Capture the cell that displays the provided text and extract its [x, y] central coordinate. 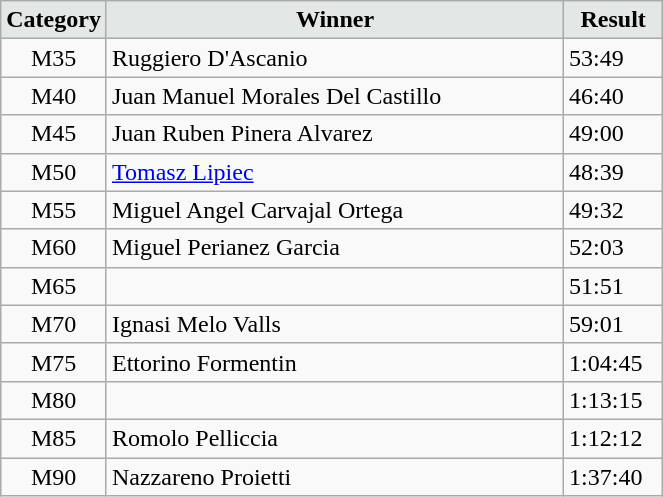
M55 [54, 210]
Tomasz Lipiec [334, 172]
52:03 [614, 248]
M40 [54, 96]
Category [54, 20]
M45 [54, 134]
48:39 [614, 172]
M35 [54, 58]
M85 [54, 438]
Result [614, 20]
1:04:45 [614, 362]
Romolo Pelliccia [334, 438]
Ruggiero D'Ascanio [334, 58]
1:37:40 [614, 477]
M65 [54, 286]
46:40 [614, 96]
Winner [334, 20]
M80 [54, 400]
53:49 [614, 58]
51:51 [614, 286]
Juan Ruben Pinera Alvarez [334, 134]
Miguel Angel Carvajal Ortega [334, 210]
Nazzareno Proietti [334, 477]
M50 [54, 172]
49:00 [614, 134]
Ettorino Formentin [334, 362]
M90 [54, 477]
59:01 [614, 324]
1:13:15 [614, 400]
Miguel Perianez Garcia [334, 248]
1:12:12 [614, 438]
Juan Manuel Morales Del Castillo [334, 96]
49:32 [614, 210]
M75 [54, 362]
M70 [54, 324]
Ignasi Melo Valls [334, 324]
M60 [54, 248]
